Search for the cell housing the specified text and yield its (x, y) center coordinate. 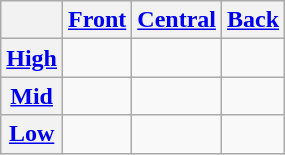
Central (177, 20)
Back (254, 20)
High (32, 58)
Mid (32, 96)
Low (32, 134)
Front (98, 20)
